Identify which cell holds the provided text, then report its [X, Y] central coordinate. 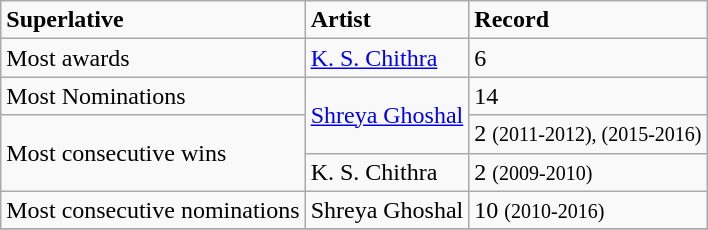
Most consecutive nominations [153, 210]
6 [588, 58]
Superlative [153, 20]
Most consecutive wins [153, 153]
10 (2010-2016) [588, 210]
Most awards [153, 58]
14 [588, 96]
Most Nominations [153, 96]
Artist [387, 20]
Record [588, 20]
2 (2011-2012), (2015-2016) [588, 134]
2 (2009-2010) [588, 172]
